Search for the cell housing the specified text and yield its (X, Y) center coordinate. 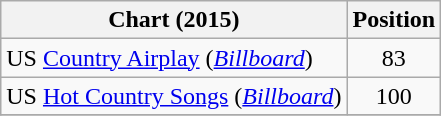
100 (394, 96)
US Hot Country Songs (Billboard) (174, 96)
83 (394, 58)
Position (394, 20)
US Country Airplay (Billboard) (174, 58)
Chart (2015) (174, 20)
